Extract the [x, y] coordinate from the center of the cell holding the provided text.  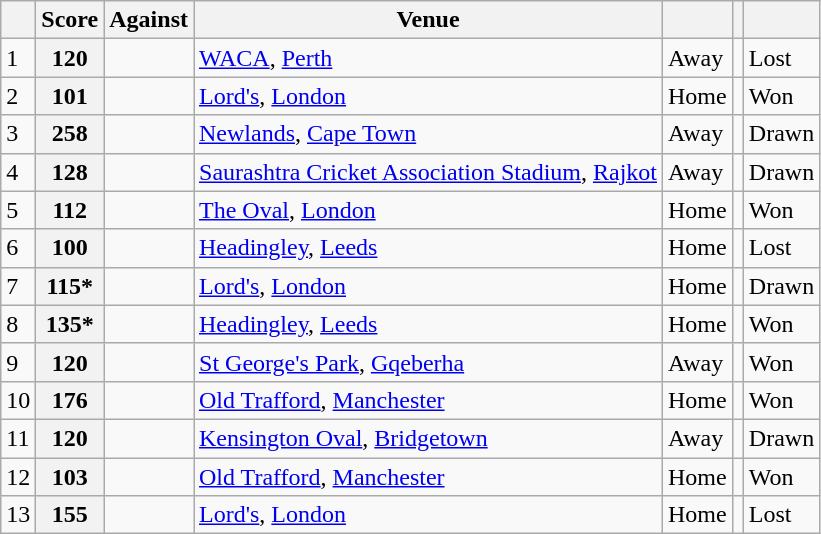
115* [70, 286]
Kensington Oval, Bridgetown [428, 438]
176 [70, 400]
Saurashtra Cricket Association Stadium, Rajkot [428, 172]
155 [70, 515]
Newlands, Cape Town [428, 134]
Score [70, 20]
WACA, Perth [428, 58]
128 [70, 172]
100 [70, 248]
8 [18, 324]
6 [18, 248]
Against [149, 20]
9 [18, 362]
11 [18, 438]
10 [18, 400]
The Oval, London [428, 210]
5 [18, 210]
2 [18, 96]
135* [70, 324]
12 [18, 477]
112 [70, 210]
Venue [428, 20]
13 [18, 515]
4 [18, 172]
1 [18, 58]
103 [70, 477]
St George's Park, Gqeberha [428, 362]
7 [18, 286]
101 [70, 96]
3 [18, 134]
258 [70, 134]
